Locate the cell with the specified text and output its [X, Y] center coordinate. 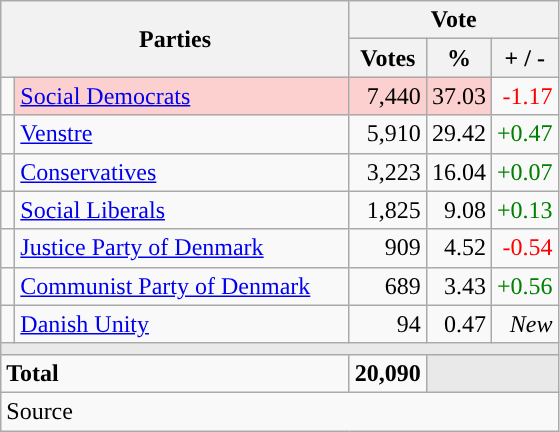
Total [176, 373]
3.43 [458, 286]
29.42 [458, 134]
New [524, 324]
9.08 [458, 210]
Source [280, 411]
0.47 [458, 324]
5,910 [388, 134]
16.04 [458, 172]
689 [388, 286]
Parties [176, 39]
+0.07 [524, 172]
Social Liberals [182, 210]
+ / - [524, 58]
Conservatives [182, 172]
1,825 [388, 210]
+0.56 [524, 286]
20,090 [388, 373]
3,223 [388, 172]
Vote [454, 20]
94 [388, 324]
Communist Party of Denmark [182, 286]
% [458, 58]
Social Democrats [182, 96]
-1.17 [524, 96]
7,440 [388, 96]
4.52 [458, 248]
Justice Party of Denmark [182, 248]
+0.47 [524, 134]
Danish Unity [182, 324]
Votes [388, 58]
909 [388, 248]
37.03 [458, 96]
-0.54 [524, 248]
+0.13 [524, 210]
Venstre [182, 134]
